Determine the [X, Y] coordinate at the center of the cell enclosing the given text.  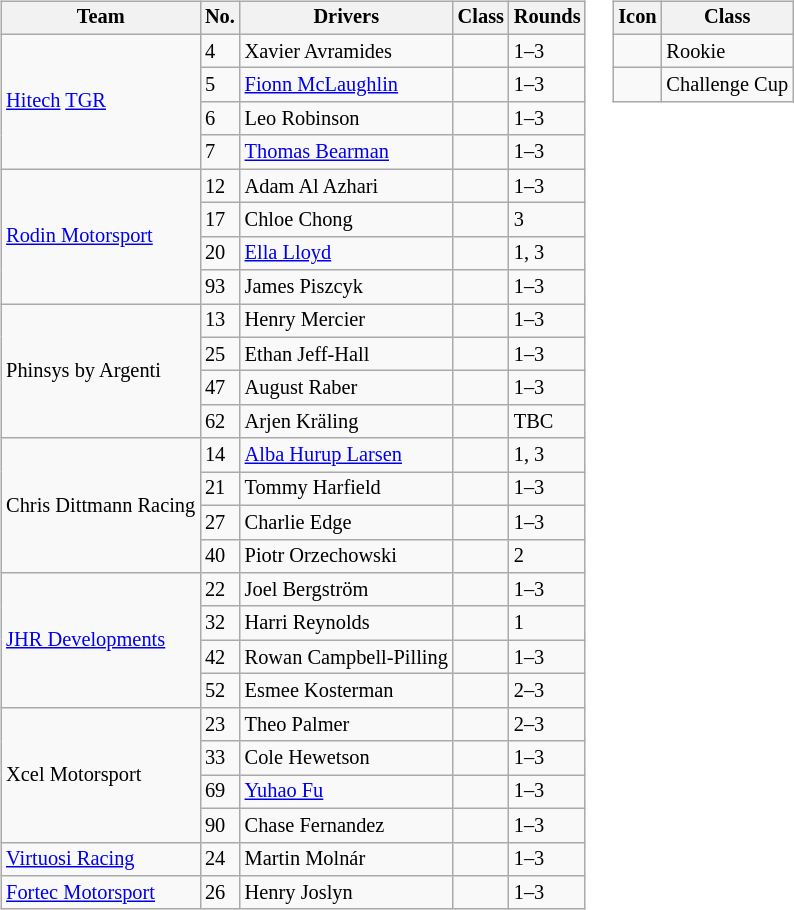
Virtuosi Racing [100, 859]
Charlie Edge [346, 522]
14 [220, 455]
Joel Bergström [346, 590]
Alba Hurup Larsen [346, 455]
JHR Developments [100, 640]
Chase Fernandez [346, 825]
Icon [637, 18]
42 [220, 657]
21 [220, 489]
23 [220, 724]
17 [220, 220]
40 [220, 556]
3 [548, 220]
James Piszcyk [346, 287]
Hitech TGR [100, 102]
27 [220, 522]
Cole Hewetson [346, 758]
August Raber [346, 388]
Henry Joslyn [346, 893]
20 [220, 253]
Martin Molnár [346, 859]
47 [220, 388]
Rowan Campbell-Pilling [346, 657]
12 [220, 186]
No. [220, 18]
Rodin Motorsport [100, 236]
Challenge Cup [728, 85]
1 [548, 623]
Tommy Harfield [346, 489]
4 [220, 51]
2 [548, 556]
Drivers [346, 18]
Chris Dittmann Racing [100, 506]
Theo Palmer [346, 724]
13 [220, 321]
Harri Reynolds [346, 623]
5 [220, 85]
Fortec Motorsport [100, 893]
26 [220, 893]
Phinsys by Argenti [100, 372]
6 [220, 119]
Fionn McLaughlin [346, 85]
90 [220, 825]
Piotr Orzechowski [346, 556]
Henry Mercier [346, 321]
33 [220, 758]
Rounds [548, 18]
22 [220, 590]
25 [220, 354]
7 [220, 152]
24 [220, 859]
32 [220, 623]
Team [100, 18]
Ella Lloyd [346, 253]
Xavier Avramides [346, 51]
52 [220, 691]
TBC [548, 422]
Ethan Jeff-Hall [346, 354]
Thomas Bearman [346, 152]
Esmee Kosterman [346, 691]
Adam Al Azhari [346, 186]
69 [220, 792]
Leo Robinson [346, 119]
Xcel Motorsport [100, 774]
Yuhao Fu [346, 792]
Arjen Kräling [346, 422]
62 [220, 422]
Chloe Chong [346, 220]
93 [220, 287]
Rookie [728, 51]
